Detect which cell encompasses the target text, then output its (x, y) center coordinate. 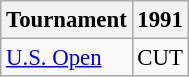
U.S. Open (66, 58)
1991 (160, 20)
Tournament (66, 20)
CUT (160, 58)
